Capture the cell that displays the provided text and extract its (x, y) central coordinate. 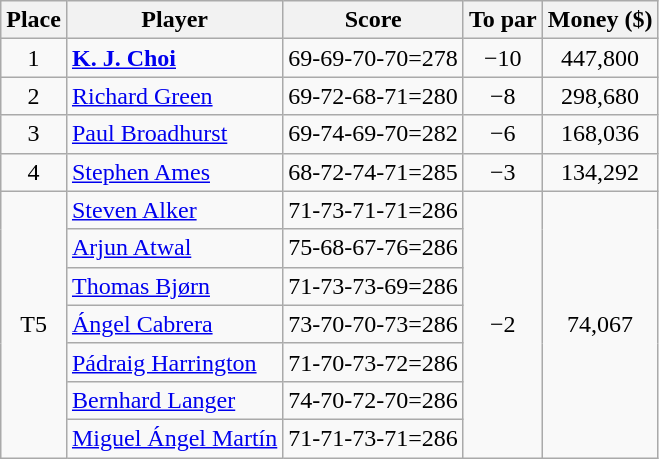
−8 (502, 96)
71-70-73-72=286 (374, 362)
75-68-67-76=286 (374, 248)
73-70-70-73=286 (374, 324)
−10 (502, 58)
Arjun Atwal (174, 248)
71-73-71-71=286 (374, 210)
Pádraig Harrington (174, 362)
Money ($) (600, 20)
74,067 (600, 324)
2 (34, 96)
Stephen Ames (174, 172)
Thomas Bjørn (174, 286)
To par (502, 20)
T5 (34, 324)
Steven Alker (174, 210)
Richard Green (174, 96)
Player (174, 20)
447,800 (600, 58)
69-74-69-70=282 (374, 134)
69-69-70-70=278 (374, 58)
Paul Broadhurst (174, 134)
3 (34, 134)
−2 (502, 324)
74-70-72-70=286 (374, 400)
71-71-73-71=286 (374, 438)
4 (34, 172)
Miguel Ángel Martín (174, 438)
168,036 (600, 134)
Bernhard Langer (174, 400)
298,680 (600, 96)
K. J. Choi (174, 58)
1 (34, 58)
71-73-73-69=286 (374, 286)
Score (374, 20)
−6 (502, 134)
69-72-68-71=280 (374, 96)
68-72-74-71=285 (374, 172)
Ángel Cabrera (174, 324)
−3 (502, 172)
134,292 (600, 172)
Place (34, 20)
